Scan for the cell matching the given text and deliver its [X, Y] coordinate at center. 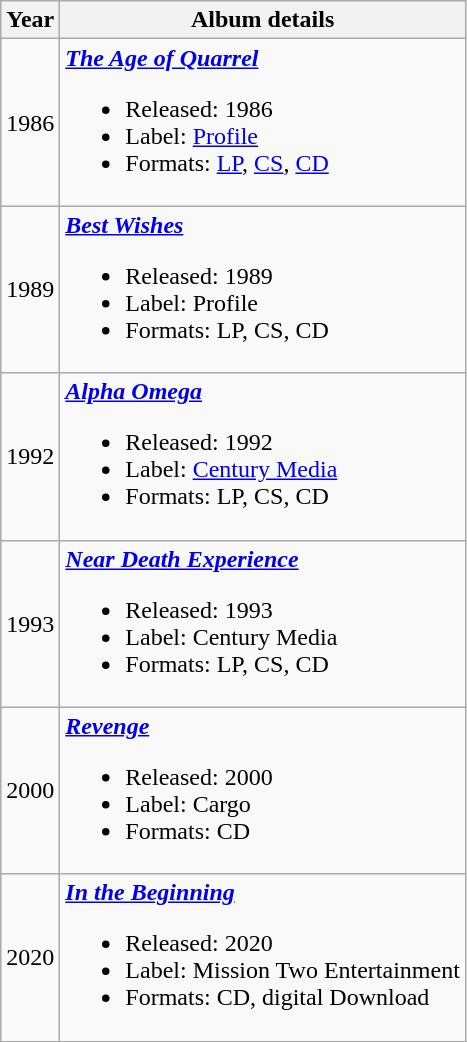
1993 [30, 624]
The Age of QuarrelReleased: 1986Label: ProfileFormats: LP, CS, CD [263, 122]
1992 [30, 456]
1989 [30, 290]
Best WishesReleased: 1989Label: ProfileFormats: LP, CS, CD [263, 290]
1986 [30, 122]
Near Death ExperienceReleased: 1993Label: Century MediaFormats: LP, CS, CD [263, 624]
2000 [30, 790]
Year [30, 20]
Album details [263, 20]
In the BeginningReleased: 2020Label: Mission Two EntertainmentFormats: CD, digital Download [263, 958]
RevengeReleased: 2000Label: CargoFormats: CD [263, 790]
Alpha OmegaReleased: 1992Label: Century MediaFormats: LP, CS, CD [263, 456]
2020 [30, 958]
